Extract the [x, y] coordinate from the center of the cell holding the provided text.  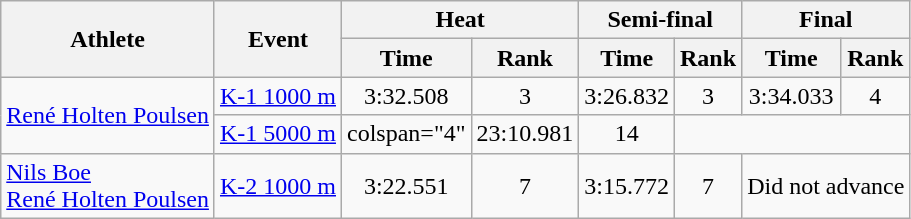
3:15.772 [627, 186]
4 [876, 96]
Nils BoeRené Holten Poulsen [108, 186]
colspan="4" [407, 134]
K-2 1000 m [278, 186]
Athlete [108, 39]
23:10.981 [525, 134]
3:34.033 [792, 96]
Did not advance [826, 186]
Final [826, 20]
3:32.508 [407, 96]
K-1 5000 m [278, 134]
3:26.832 [627, 96]
14 [627, 134]
René Holten Poulsen [108, 115]
Event [278, 39]
Heat [460, 20]
3:22.551 [407, 186]
K-1 1000 m [278, 96]
Semi-final [660, 20]
